From the cell containing the given text, extract its center point as [x, y] coordinate. 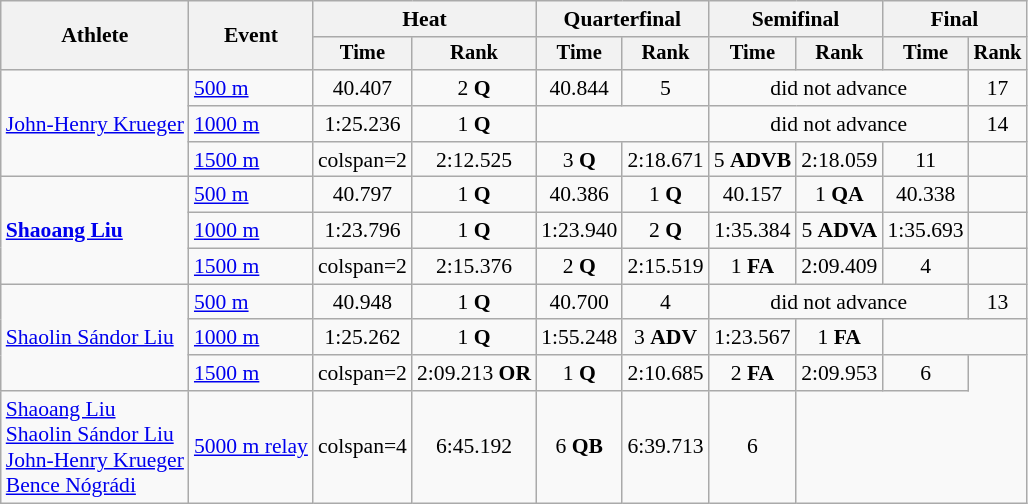
1:25.236 [362, 124]
2:18.059 [839, 160]
40.407 [362, 88]
40.844 [579, 88]
colspan=4 [362, 447]
1:35.384 [752, 231]
Shaolin Sándor Liu [95, 338]
3 ADV [665, 338]
40.700 [579, 302]
40.948 [362, 302]
2:09.953 [839, 373]
11 [925, 160]
2:12.525 [474, 160]
3 Q [579, 160]
40.338 [925, 195]
40.157 [752, 195]
17 [998, 88]
2:09.409 [839, 267]
6:39.713 [665, 447]
Event [251, 36]
5 ADVB [752, 160]
1:35.693 [925, 231]
2:10.685 [665, 373]
Athlete [95, 36]
Final [954, 19]
Shaoang LiuShaolin Sándor LiuJohn-Henry KruegerBence Nógrádi [95, 447]
1:23.940 [579, 231]
13 [998, 302]
2 FA [752, 373]
John-Henry Krueger [95, 124]
5 ADVA [839, 231]
Semifinal [796, 19]
Quarterfinal [622, 19]
40.797 [362, 195]
Shaoang Liu [95, 230]
6:45.192 [474, 447]
Heat [424, 19]
1 QA [839, 195]
1:55.248 [579, 338]
1:25.262 [362, 338]
2:09.213 OR [474, 373]
2:15.376 [474, 267]
2:15.519 [665, 267]
14 [998, 124]
6 QB [579, 447]
5000 m relay [251, 447]
1:23.567 [752, 338]
5 [665, 88]
1:23.796 [362, 231]
40.386 [579, 195]
2:18.671 [665, 160]
